Determine the (x, y) coordinate at the center of the cell enclosing the given text.  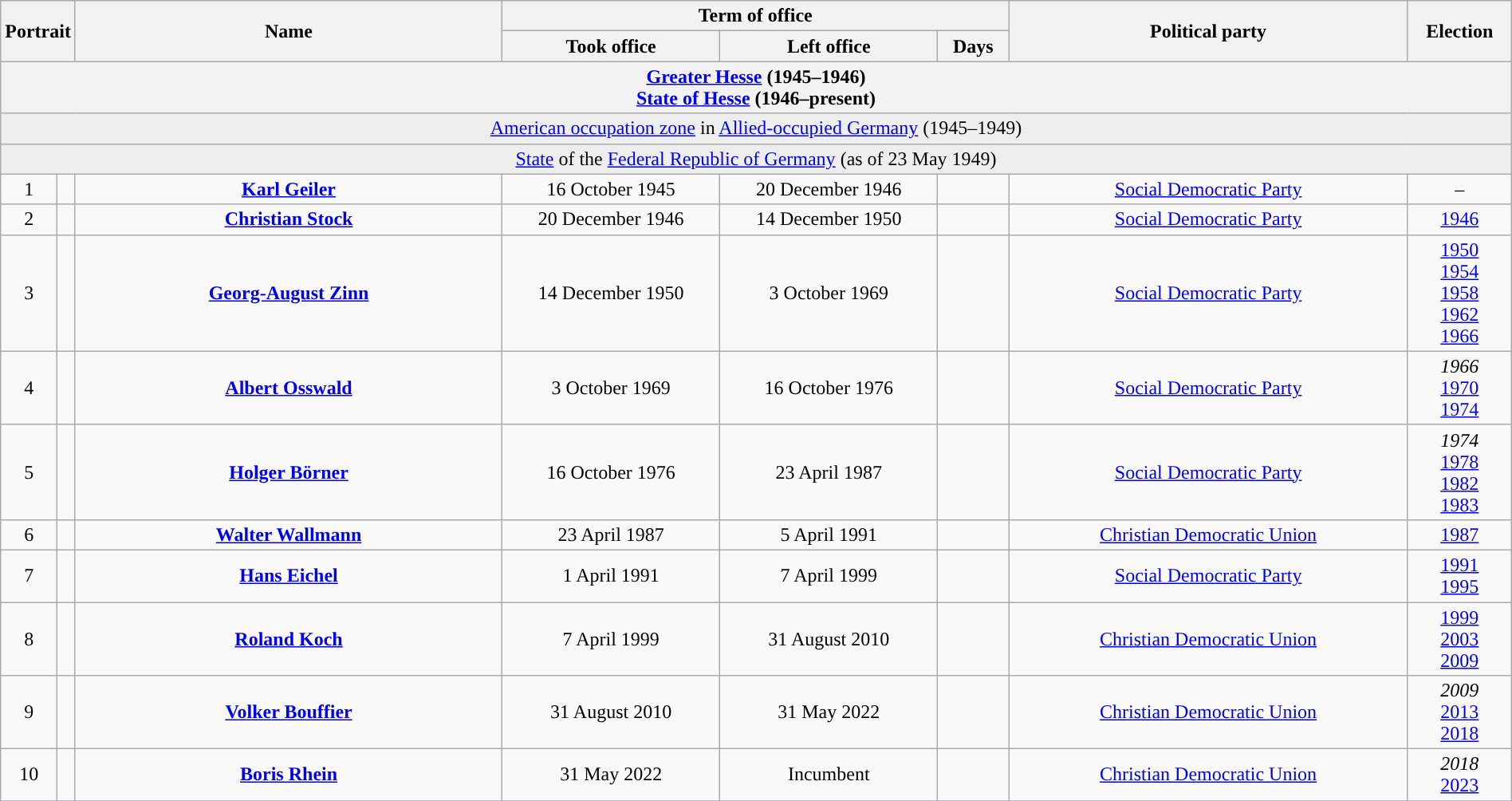
– (1459, 189)
1987 (1459, 535)
6 (29, 535)
1946 (1459, 219)
Greater Hesse (1945–1946)State of Hesse (1946–present) (756, 88)
Days (973, 46)
19911995 (1459, 576)
Portrait (38, 31)
19501954195819621966 (1459, 293)
200920132018 (1459, 712)
5 April 1991 (829, 535)
Political party (1208, 31)
Boris Rhein (289, 775)
Took office (611, 46)
Holger Börner (289, 472)
Christian Stock (289, 219)
Walter Wallmann (289, 535)
4 (29, 388)
Georg-August Zinn (289, 293)
Left office (829, 46)
7 (29, 576)
8 (29, 638)
9 (29, 712)
1 April 1991 (611, 576)
Incumbent (829, 775)
1 (29, 189)
American occupation zone in Allied-occupied Germany (1945–1949) (756, 128)
3 (29, 293)
State of the Federal Republic of Germany (as of 23 May 1949) (756, 159)
Term of office (756, 16)
Hans Eichel (289, 576)
Election (1459, 31)
Roland Koch (289, 638)
16 October 1945 (611, 189)
Karl Geiler (289, 189)
Name (289, 31)
1974197819821983 (1459, 472)
5 (29, 472)
196619701974 (1459, 388)
Albert Osswald (289, 388)
10 (29, 775)
20182023 (1459, 775)
199920032009 (1459, 638)
Volker Bouffier (289, 712)
2 (29, 219)
